Pinpoint the cell where the given text exists, returning its [x, y] midpoint coordinate. 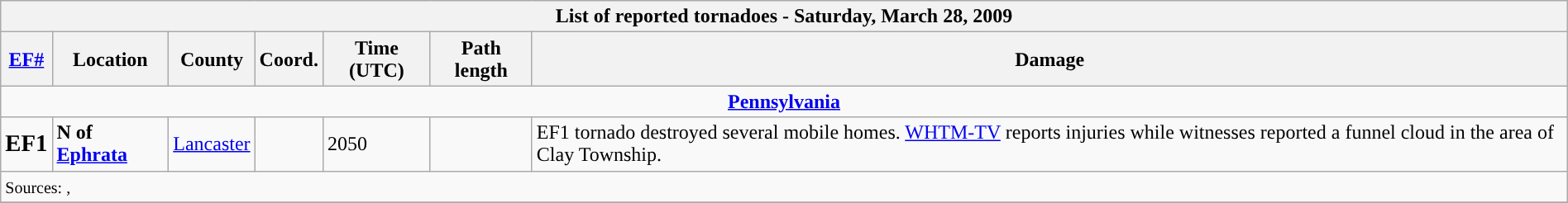
EF1 tornado destroyed several mobile homes. WHTM-TV reports injuries while witnesses reported a funnel cloud in the area of Clay Township. [1049, 144]
Coord. [289, 59]
N of Ephrata [111, 144]
Sources: , [784, 186]
Pennsylvania [784, 101]
Damage [1049, 59]
Lancaster [212, 144]
Time (UTC) [376, 59]
2050 [376, 144]
Path length [481, 59]
List of reported tornadoes - Saturday, March 28, 2009 [784, 17]
County [212, 59]
Location [111, 59]
EF1 [26, 144]
EF# [26, 59]
